Determine the (x, y) coordinate at the center of the cell enclosing the given text.  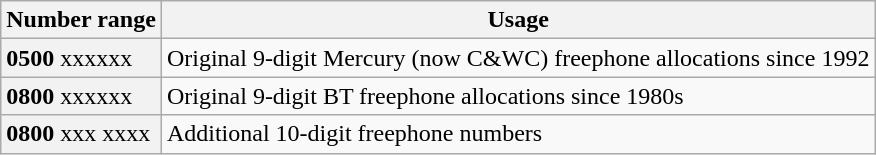
0500 xxxxxx (82, 58)
Additional 10-digit freephone numbers (518, 134)
0800 xxx xxxx (82, 134)
Original 9-digit Mercury (now C&WC) freephone allocations since 1992 (518, 58)
Usage (518, 20)
0800 xxxxxx (82, 96)
Number range (82, 20)
Original 9-digit BT freephone allocations since 1980s (518, 96)
